From the cell containing the given text, extract its center point as [X, Y] coordinate. 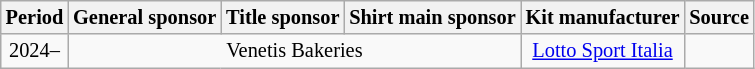
Kit manufacturer [603, 18]
Venetis Bakeries [294, 51]
Period [34, 18]
Shirt main sponsor [432, 18]
2024– [34, 51]
Source [718, 18]
Lotto Sport Italia [603, 51]
Title sponsor [282, 18]
General sponsor [144, 18]
